Find where the given text appears and provide that cell's center as (x, y) coordinate. 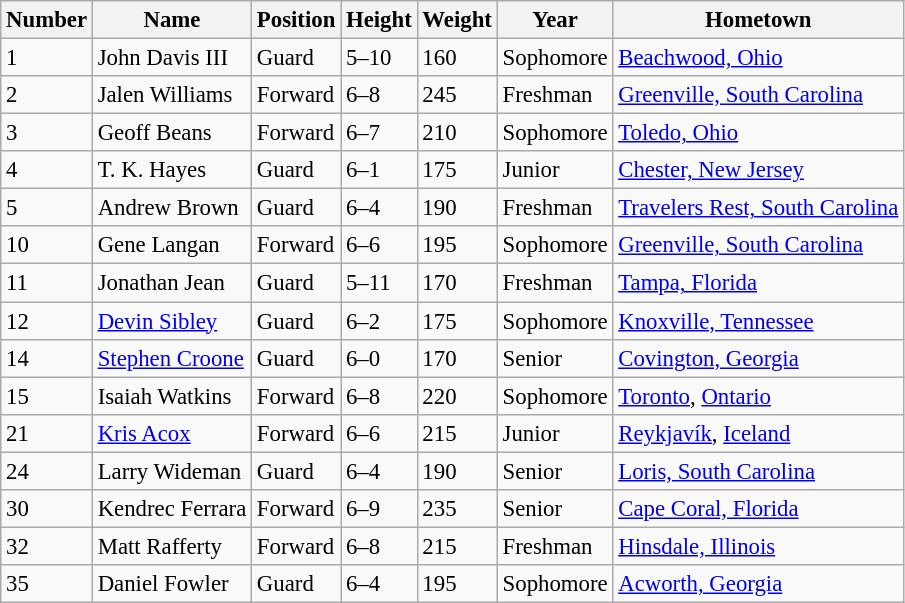
10 (47, 245)
Hinsdale, Illinois (758, 546)
5–11 (379, 283)
6–7 (379, 133)
35 (47, 584)
Cape Coral, Florida (758, 509)
30 (47, 509)
5–10 (379, 58)
160 (457, 58)
Kendrec Ferrara (172, 509)
210 (457, 133)
1 (47, 58)
24 (47, 471)
6–9 (379, 509)
220 (457, 396)
Geoff Beans (172, 133)
Gene Langan (172, 245)
Daniel Fowler (172, 584)
Covington, Georgia (758, 358)
Number (47, 20)
Larry Wideman (172, 471)
21 (47, 433)
Travelers Rest, South Carolina (758, 208)
245 (457, 95)
Weight (457, 20)
Toronto, Ontario (758, 396)
Position (296, 20)
John Davis III (172, 58)
Jonathan Jean (172, 283)
Matt Rafferty (172, 546)
Isaiah Watkins (172, 396)
Jalen Williams (172, 95)
Reykjavík, Iceland (758, 433)
4 (47, 170)
Name (172, 20)
2 (47, 95)
Hometown (758, 20)
T. K. Hayes (172, 170)
Loris, South Carolina (758, 471)
15 (47, 396)
32 (47, 546)
12 (47, 321)
3 (47, 133)
14 (47, 358)
Beachwood, Ohio (758, 58)
5 (47, 208)
Andrew Brown (172, 208)
Knoxville, Tennessee (758, 321)
Tampa, Florida (758, 283)
Kris Acox (172, 433)
Chester, New Jersey (758, 170)
Height (379, 20)
235 (457, 509)
Acworth, Georgia (758, 584)
11 (47, 283)
Devin Sibley (172, 321)
6–0 (379, 358)
6–2 (379, 321)
Year (555, 20)
Toledo, Ohio (758, 133)
Stephen Croone (172, 358)
6–1 (379, 170)
